Extract the (x, y) coordinate from the center of the cell holding the provided text.  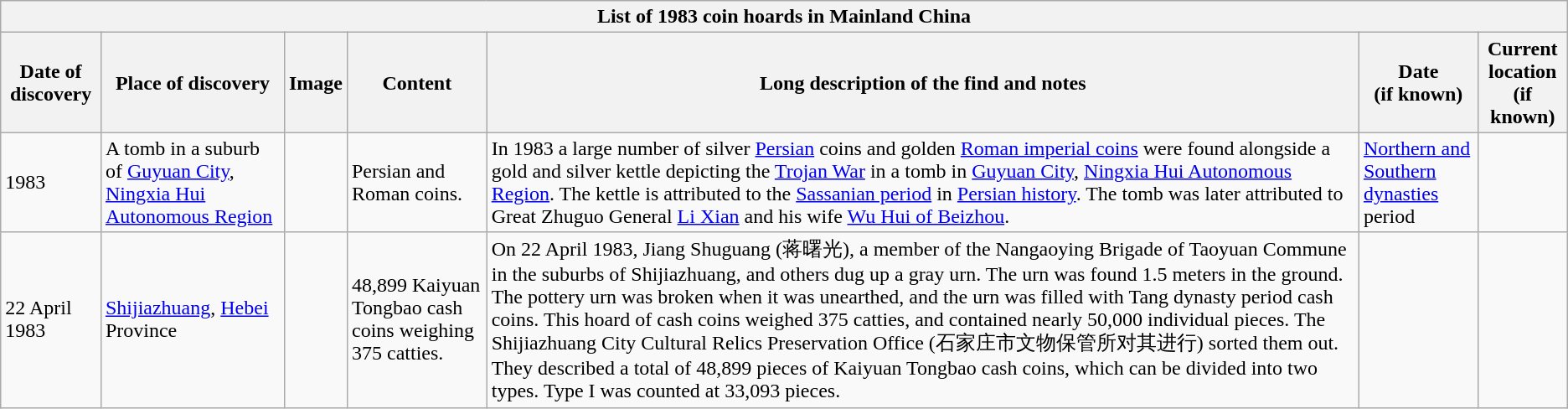
Date(if known) (1418, 82)
Place of discovery (193, 82)
Content (417, 82)
48,899 Kaiyuan Tongbao cash coins weighing 375 catties. (417, 320)
Image (315, 82)
Persian and Roman coins. (417, 183)
Long description of the find and notes (923, 82)
List of 1983 coin hoards in Mainland China (784, 17)
Current location(if known) (1523, 82)
Northern and Southern dynasties period (1418, 183)
22 April 1983 (51, 320)
Shijiazhuang, Hebei Province (193, 320)
Date of discovery (51, 82)
1983 (51, 183)
A tomb in a suburb of Guyuan City, Ningxia Hui Autonomous Region (193, 183)
